Identify which cell holds the provided text, then report its [x, y] central coordinate. 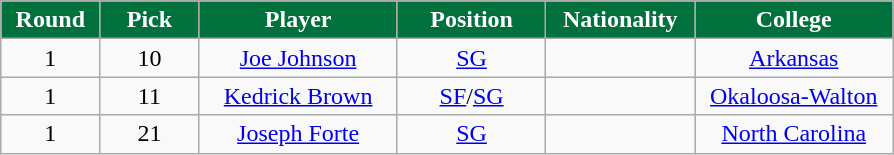
Joe Johnson [298, 58]
Round [50, 20]
Player [298, 20]
21 [150, 134]
Joseph Forte [298, 134]
Pick [150, 20]
SF/SG [472, 96]
College [794, 20]
Kedrick Brown [298, 96]
North Carolina [794, 134]
Okaloosa-Walton [794, 96]
11 [150, 96]
Position [472, 20]
Nationality [620, 20]
10 [150, 58]
Arkansas [794, 58]
